Extract the (x, y) coordinate from the center of the cell holding the provided text.  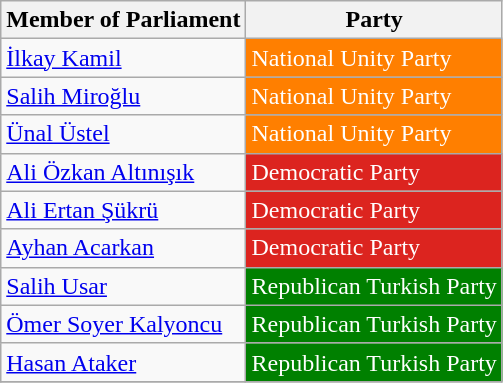
Ünal Üstel (124, 134)
İlkay Kamil (124, 58)
Salih Miroğlu (124, 96)
Party (374, 20)
Member of Parliament (124, 20)
Ali Ertan Şükrü (124, 210)
Ali Özkan Altınışık (124, 172)
Ayhan Acarkan (124, 248)
Salih Usar (124, 286)
Ömer Soyer Kalyoncu (124, 324)
Hasan Ataker (124, 362)
